Find where the given text appears and provide that cell's center as (x, y) coordinate. 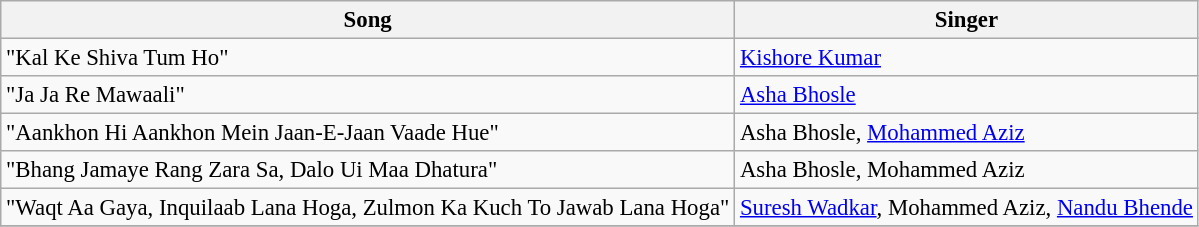
"Bhang Jamaye Rang Zara Sa, Dalo Ui Maa Dhatura" (368, 170)
"Ja Ja Re Mawaali" (368, 95)
"Aankhon Hi Aankhon Mein Jaan-E-Jaan Vaade Hue" (368, 133)
Kishore Kumar (967, 58)
Singer (967, 20)
Asha Bhosle (967, 95)
"Kal Ke Shiva Tum Ho" (368, 58)
Suresh Wadkar, Mohammed Aziz, Nandu Bhende (967, 208)
Song (368, 20)
"Waqt Aa Gaya, Inquilaab Lana Hoga, Zulmon Ka Kuch To Jawab Lana Hoga" (368, 208)
